For the text-containing cell, return its midpoint in [X, Y] coordinate format. 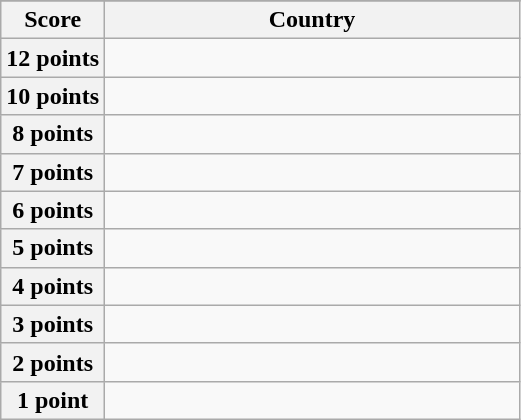
1 point [53, 400]
2 points [53, 362]
3 points [53, 324]
4 points [53, 286]
Country [312, 20]
5 points [53, 248]
10 points [53, 96]
8 points [53, 134]
7 points [53, 172]
Score [53, 20]
6 points [53, 210]
12 points [53, 58]
